From the cell containing the given text, extract its center point as [x, y] coordinate. 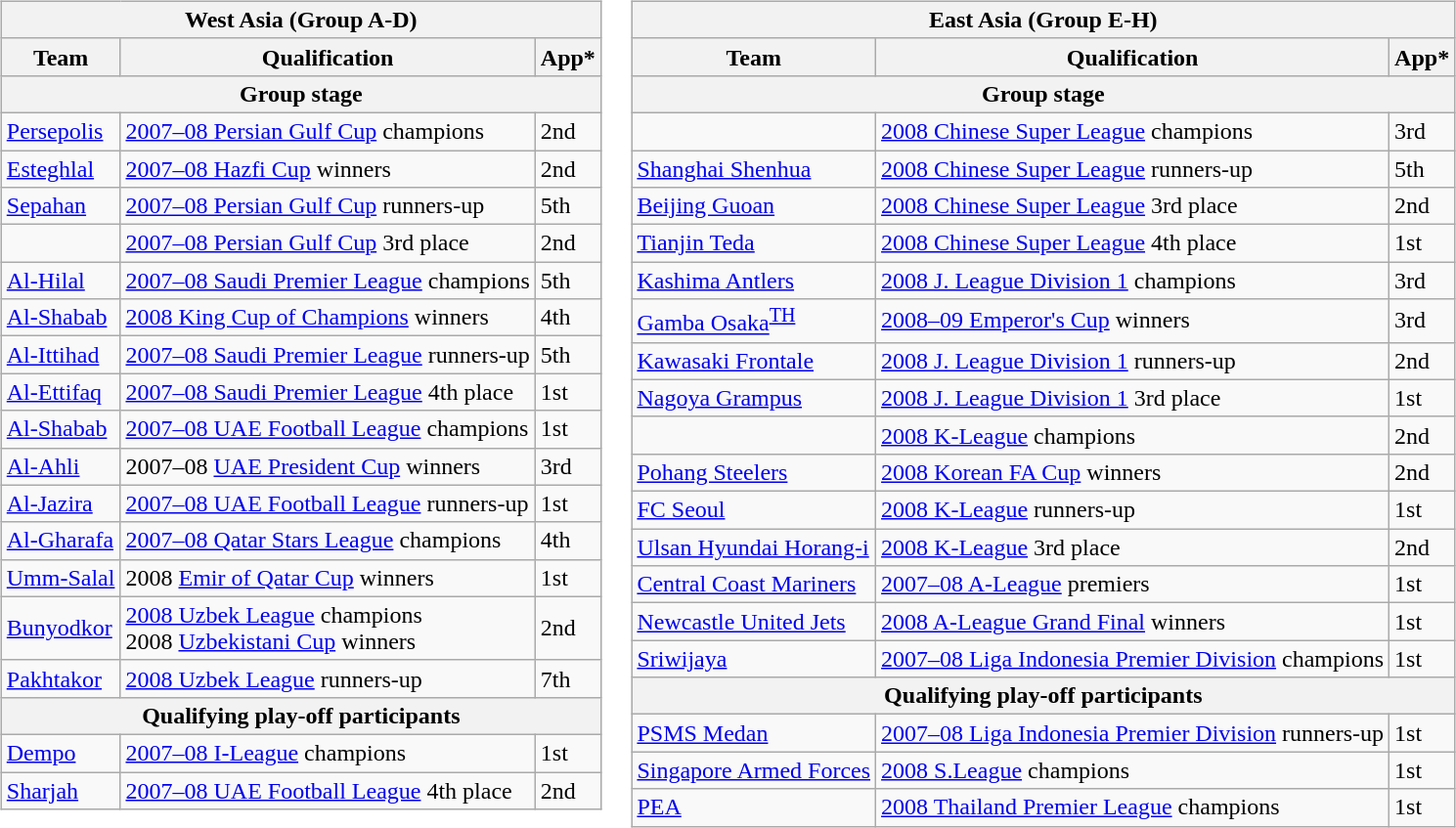
2008 A-League Grand Final winners [1132, 622]
Gamba OsakaTH [754, 321]
Tianjin Teda [754, 243]
Newcastle United Jets [754, 622]
2007–08 Persian Gulf Cup champions [328, 131]
2008 Chinese Super League 4th place [1132, 243]
2008 J. League Division 1 3rd place [1132, 398]
Al-Gharafa [61, 541]
2007–08 Persian Gulf Cup runners-up [328, 206]
2007–08 Saudi Premier League 4th place [328, 392]
2007–08 UAE Football League 4th place [328, 791]
2008 Chinese Super League champions [1132, 131]
2008–09 Emperor's Cup winners [1132, 321]
2007–08 Persian Gulf Cup 3rd place [328, 243]
Al-Ettifaq [61, 392]
2008 S.League champions [1132, 770]
2008 J. League Division 1 runners-up [1132, 361]
2007–08 Hazfi Cup winners [328, 169]
7th [567, 678]
2008 Uzbek League runners-up [328, 678]
Al-Ahli [61, 466]
2008 Chinese Super League runners-up [1132, 169]
Beijing Guoan [754, 206]
2007–08 Saudi Premier League champions [328, 281]
2007–08 Liga Indonesia Premier Division runners-up [1132, 733]
Pakhtakor [61, 678]
2007–08 UAE Football League champions [328, 429]
Kawasaki Frontale [754, 361]
PEA [754, 807]
2008 Thailand Premier League champions [1132, 807]
2008 K-League champions [1132, 435]
Ulsan Hyundai Horang-i [754, 547]
2008 Korean FA Cup winners [1132, 472]
Al-Jazira [61, 503]
2008 Emir of Qatar Cup winners [328, 578]
2007–08 Qatar Stars League champions [328, 541]
PSMS Medan [754, 733]
2008 Uzbek League champions2008 Uzbekistani Cup winners [328, 628]
Nagoya Grampus [754, 398]
2007–08 I-League champions [328, 753]
West Asia (Group A-D) [301, 20]
2007–08 UAE President Cup winners [328, 466]
Dempo [61, 753]
FC Seoul [754, 510]
2007–08 Liga Indonesia Premier Division champions [1132, 659]
Central Coast Mariners [754, 585]
East Asia (Group E-H) [1043, 20]
2008 King Cup of Champions winners [328, 318]
Sriwijaya [754, 659]
2008 Chinese Super League 3rd place [1132, 206]
Shanghai Shenhua [754, 169]
2007–08 Saudi Premier League runners-up [328, 355]
Pohang Steelers [754, 472]
Al-Hilal [61, 281]
Persepolis [61, 131]
Singapore Armed Forces [754, 770]
Sepahan [61, 206]
2008 J. League Division 1 champions [1132, 281]
Sharjah [61, 791]
Kashima Antlers [754, 281]
Esteghlal [61, 169]
2007–08 A-League premiers [1132, 585]
Bunyodkor [61, 628]
2008 K-League runners-up [1132, 510]
2008 K-League 3rd place [1132, 547]
2007–08 UAE Football League runners-up [328, 503]
Al-Ittihad [61, 355]
Umm-Salal [61, 578]
